Provide the (x, y) coordinate of the cell's center where the given text is located.  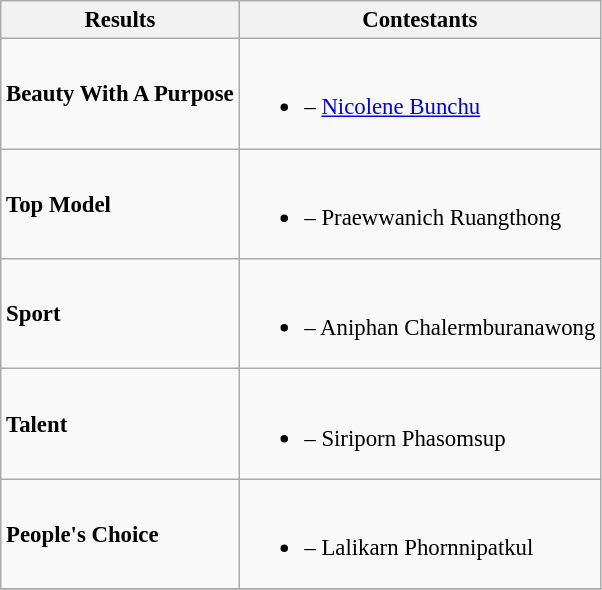
Top Model (120, 204)
Talent (120, 424)
Beauty With A Purpose (120, 94)
– Praewwanich Ruangthong (420, 204)
– Lalikarn Phornnipatkul (420, 534)
– Aniphan Chalermburanawong (420, 314)
Sport (120, 314)
Results (120, 20)
Contestants (420, 20)
– Nicolene Bunchu (420, 94)
People's Choice (120, 534)
– Siriporn Phasomsup (420, 424)
